Capture the cell that displays the provided text and extract its [x, y] central coordinate. 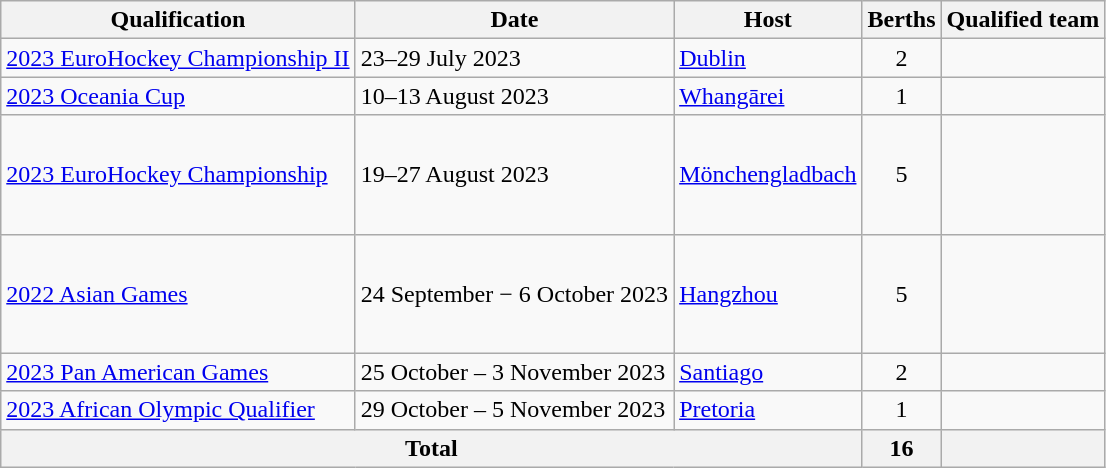
2023 Oceania Cup [178, 96]
Qualification [178, 20]
Hangzhou [768, 294]
Qualified team [1023, 20]
2022 Asian Games [178, 294]
2023 EuroHockey Championship II [178, 58]
Total [432, 448]
29 October – 5 November 2023 [514, 410]
10–13 August 2023 [514, 96]
2023 EuroHockey Championship [178, 174]
Date [514, 20]
Santiago [768, 372]
2023 African Olympic Qualifier [178, 410]
24 September − 6 October 2023 [514, 294]
Dublin [768, 58]
2023 Pan American Games [178, 372]
23–29 July 2023 [514, 58]
Host [768, 20]
16 [902, 448]
Berths [902, 20]
Pretoria [768, 410]
Mönchengladbach [768, 174]
Whangārei [768, 96]
19–27 August 2023 [514, 174]
25 October – 3 November 2023 [514, 372]
